Return [X, Y] of the center of cell containing provided text 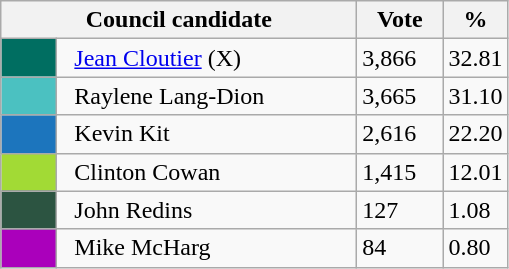
32.81 [476, 58]
Council candidate [179, 20]
84 [400, 248]
John Redins [207, 210]
2,616 [400, 134]
Clinton Cowan [207, 172]
Mike McHarg [207, 248]
Vote [400, 20]
1,415 [400, 172]
22.20 [476, 134]
3,665 [400, 96]
3,866 [400, 58]
12.01 [476, 172]
Jean Cloutier (X) [207, 58]
1.08 [476, 210]
% [476, 20]
Raylene Lang-Dion [207, 96]
Kevin Kit [207, 134]
127 [400, 210]
0.80 [476, 248]
31.10 [476, 96]
